For the text-containing cell, return its midpoint in [X, Y] coordinate format. 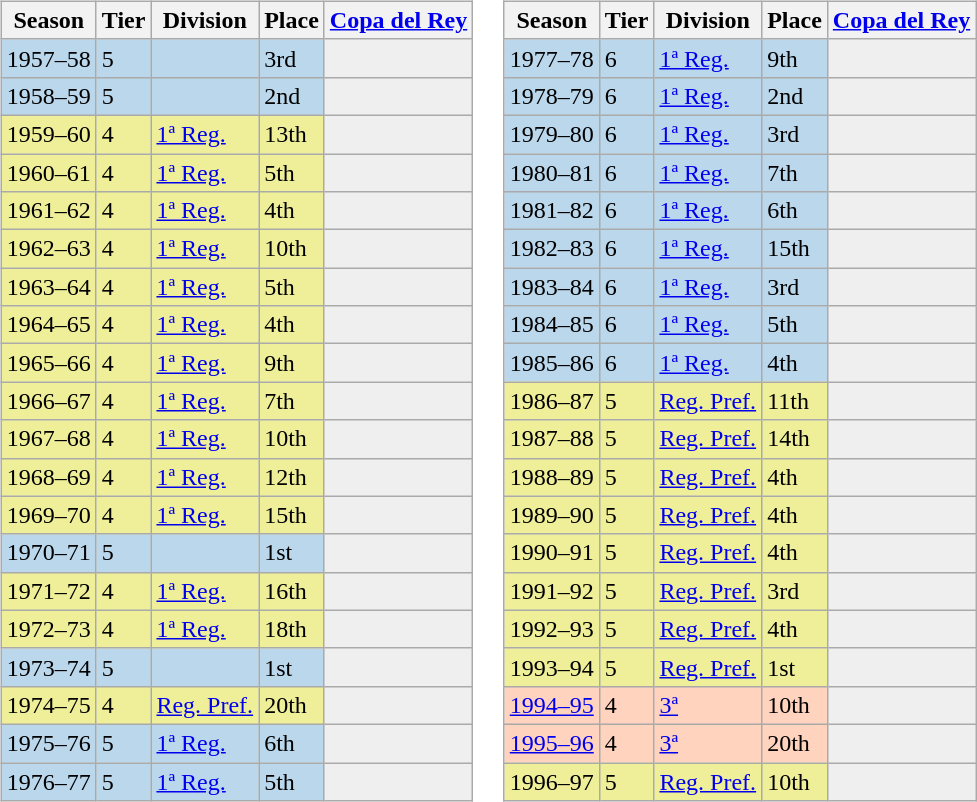
1986–87 [552, 401]
1983–84 [552, 287]
1982–83 [552, 249]
1958–59 [48, 96]
1991–92 [552, 591]
12th [292, 477]
1968–69 [48, 477]
1967–68 [48, 439]
1966–67 [48, 401]
1996–97 [552, 781]
1959–60 [48, 134]
14th [795, 439]
1975–76 [48, 743]
1984–85 [552, 325]
13th [292, 134]
1992–93 [552, 629]
1957–58 [48, 58]
1972–73 [48, 629]
1976–77 [48, 781]
1960–61 [48, 173]
16th [292, 591]
1965–66 [48, 363]
1963–64 [48, 287]
1993–94 [552, 667]
1995–96 [552, 743]
1985–86 [552, 363]
11th [795, 401]
1974–75 [48, 705]
1981–82 [552, 211]
1964–65 [48, 325]
1961–62 [48, 211]
1978–79 [552, 96]
1962–63 [48, 249]
1994–95 [552, 705]
18th [292, 629]
1977–78 [552, 58]
1987–88 [552, 439]
1979–80 [552, 134]
1973–74 [48, 667]
1971–72 [48, 591]
1970–71 [48, 553]
1969–70 [48, 515]
1988–89 [552, 477]
1989–90 [552, 515]
1980–81 [552, 173]
1990–91 [552, 553]
